Detect which cell encompasses the target text, then output its [x, y] center coordinate. 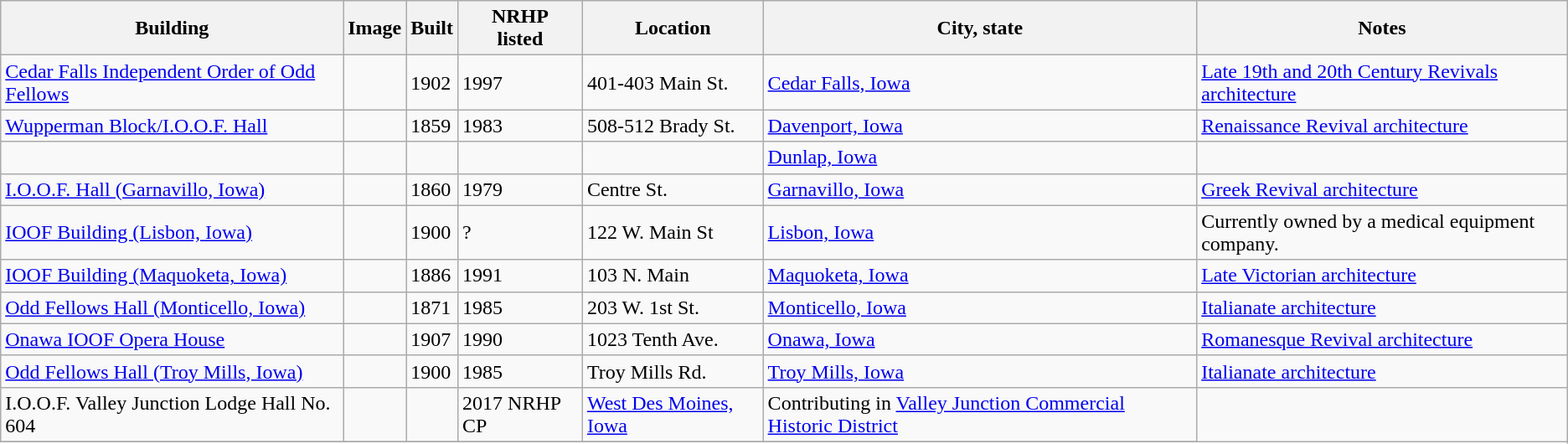
Image [375, 28]
Cedar Falls Independent Order of Odd Fellows [173, 82]
1997 [521, 82]
Wupperman Block/I.O.O.F. Hall [173, 126]
Notes [1382, 28]
1902 [432, 82]
City, state [980, 28]
401-403 Main St. [673, 82]
Greek Revival architecture [1382, 189]
1983 [521, 126]
1991 [521, 276]
Late Victorian architecture [1382, 276]
Monticello, Iowa [980, 307]
Troy Mills, Iowa [980, 371]
Maquoketa, Iowa [980, 276]
508-512 Brady St. [673, 126]
Contributing in Valley Junction Commercial Historic District [980, 414]
122 W. Main St [673, 233]
Dunlap, Iowa [980, 157]
Built [432, 28]
Troy Mills Rd. [673, 371]
Davenport, Iowa [980, 126]
1023 Tenth Ave. [673, 339]
Building [173, 28]
1979 [521, 189]
Onawa IOOF Opera House [173, 339]
I.O.O.F. Hall (Garnavillo, Iowa) [173, 189]
Cedar Falls, Iowa [980, 82]
1907 [432, 339]
Late 19th and 20th Century Revivals architecture [1382, 82]
West Des Moines, Iowa [673, 414]
Location [673, 28]
Centre St. [673, 189]
2017 NRHP CP [521, 414]
1990 [521, 339]
103 N. Main [673, 276]
Onawa, Iowa [980, 339]
NRHPlisted [521, 28]
Odd Fellows Hall (Monticello, Iowa) [173, 307]
Renaissance Revival architecture [1382, 126]
203 W. 1st St. [673, 307]
Romanesque Revival architecture [1382, 339]
Odd Fellows Hall (Troy Mills, Iowa) [173, 371]
Lisbon, Iowa [980, 233]
? [521, 233]
1859 [432, 126]
IOOF Building (Maquoketa, Iowa) [173, 276]
I.O.O.F. Valley Junction Lodge Hall No. 604 [173, 414]
1871 [432, 307]
1886 [432, 276]
1860 [432, 189]
Currently owned by a medical equipment company. [1382, 233]
IOOF Building (Lisbon, Iowa) [173, 233]
Garnavillo, Iowa [980, 189]
